Identify which cell holds the provided text, then report its (x, y) central coordinate. 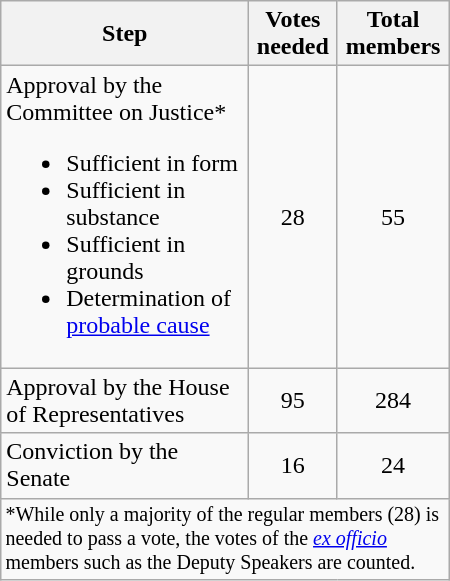
284 (393, 400)
Votesneeded (293, 34)
Approval by the House of Representatives (125, 400)
Conviction by the Senate (125, 466)
28 (293, 217)
95 (293, 400)
Step (125, 34)
55 (393, 217)
16 (293, 466)
24 (393, 466)
Totalmembers (393, 34)
Approval by the Committee on Justice*Sufficient in formSufficient in substanceSufficient in groundsDetermination of probable cause (125, 217)
